Return the [x, y] coordinate for the center point of the cell that contains the specified text.  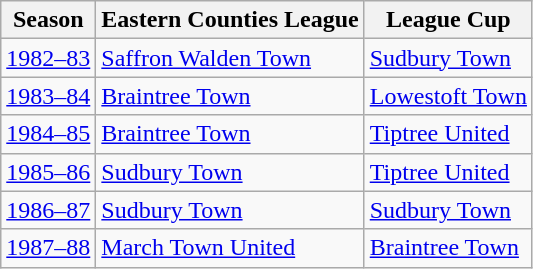
1982–83 [48, 58]
Saffron Walden Town [230, 58]
1987–88 [48, 248]
March Town United [230, 248]
Lowestoft Town [448, 96]
Season [48, 20]
Eastern Counties League [230, 20]
1985–86 [48, 172]
1983–84 [48, 96]
League Cup [448, 20]
1984–85 [48, 134]
1986–87 [48, 210]
